Search for the cell housing the specified text and yield its [x, y] center coordinate. 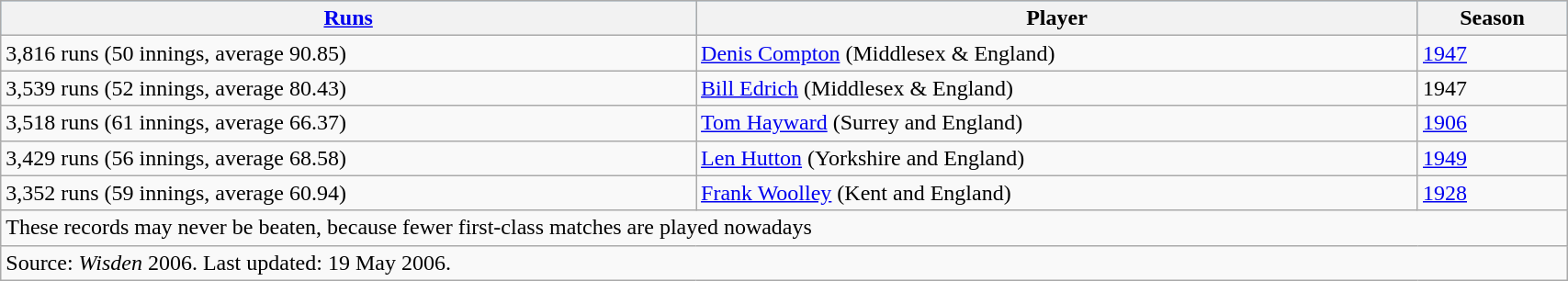
Bill Edrich (Middlesex & England) [1057, 88]
3,429 runs (56 innings, average 68.58) [349, 158]
Frank Woolley (Kent and England) [1057, 193]
Len Hutton (Yorkshire and England) [1057, 158]
1949 [1492, 158]
Season [1492, 18]
3,518 runs (61 innings, average 66.37) [349, 123]
1906 [1492, 123]
3,816 runs (50 innings, average 90.85) [349, 53]
Source: Wisden 2006. Last updated: 19 May 2006. [784, 263]
Runs [349, 18]
These records may never be beaten, because fewer first-class matches are played nowadays [784, 228]
Tom Hayward (Surrey and England) [1057, 123]
3,352 runs (59 innings, average 60.94) [349, 193]
Player [1057, 18]
1928 [1492, 193]
Denis Compton (Middlesex & England) [1057, 53]
3,539 runs (52 innings, average 80.43) [349, 88]
